Determine the (X, Y) coordinate at the center of the cell enclosing the given text.  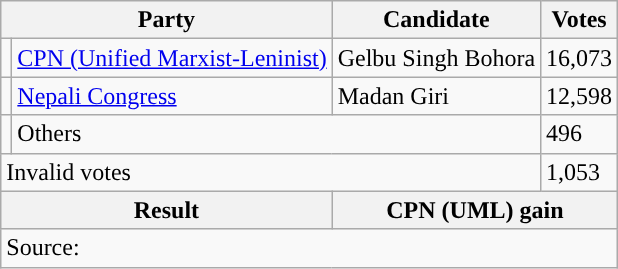
Candidate (436, 20)
496 (580, 134)
Result (166, 210)
12,598 (580, 96)
Gelbu Singh Bohora (436, 58)
CPN (UML) gain (474, 210)
CPN (Unified Marxist-Leninist) (172, 58)
Source: (310, 248)
Party (166, 20)
Invalid votes (271, 172)
Madan Giri (436, 96)
16,073 (580, 58)
Others (276, 134)
Votes (580, 20)
1,053 (580, 172)
Nepali Congress (172, 96)
